Determine the [x, y] coordinate at the center of the cell enclosing the given text.  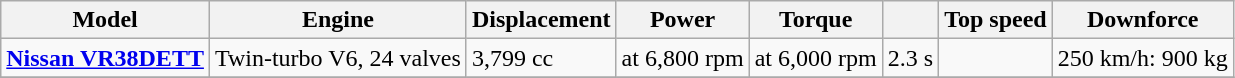
at 6,000 rpm [816, 58]
250 km/h: 900 kg [1142, 58]
Power [682, 20]
Downforce [1142, 20]
Engine [338, 20]
at 6,800 rpm [682, 58]
Top speed [996, 20]
Torque [816, 20]
Model [106, 20]
Twin-turbo V6, 24 valves [338, 58]
3,799 cc [541, 58]
Displacement [541, 20]
Nissan VR38DETT [106, 58]
2.3 s [910, 58]
